Identify which cell holds the provided text, then report its (X, Y) central coordinate. 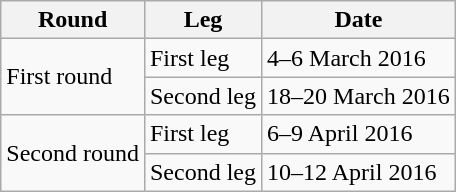
18–20 March 2016 (359, 96)
Second round (73, 153)
6–9 April 2016 (359, 134)
10–12 April 2016 (359, 172)
Leg (202, 20)
First round (73, 77)
4–6 March 2016 (359, 58)
Round (73, 20)
Date (359, 20)
